Extract the [x, y] coordinate from the center of the cell holding the provided text.  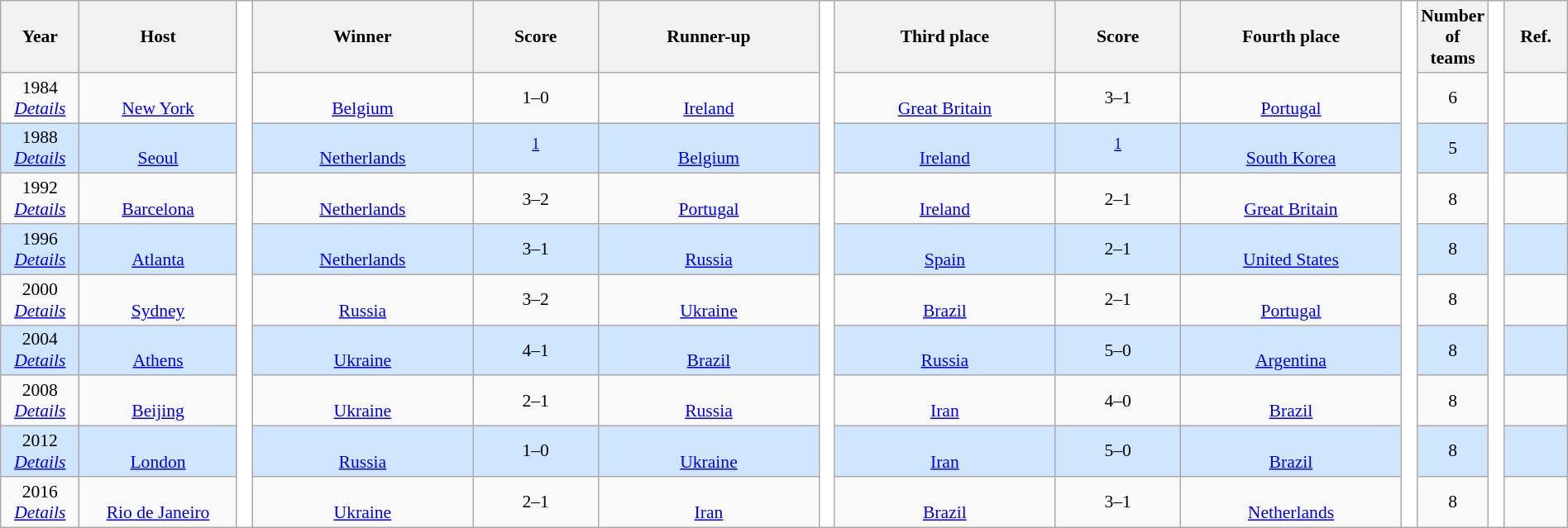
1992Details [40, 198]
Runner-up [709, 36]
2016Details [40, 502]
Winner [362, 36]
Athens [158, 350]
4–1 [536, 350]
Host [158, 36]
Atlanta [158, 250]
Beijing [158, 402]
4–0 [1118, 402]
5 [1452, 149]
Ref. [1536, 36]
Argentina [1291, 350]
Sydney [158, 299]
1984Details [40, 98]
1988Details [40, 149]
1996Details [40, 250]
Spain [944, 250]
Year [40, 36]
Barcelona [158, 198]
Third place [944, 36]
Number of teams [1452, 36]
South Korea [1291, 149]
New York [158, 98]
6 [1452, 98]
London [158, 451]
Fourth place [1291, 36]
Rio de Janeiro [158, 502]
2004Details [40, 350]
United States [1291, 250]
Seoul [158, 149]
2008Details [40, 402]
2000Details [40, 299]
2012Details [40, 451]
